Output the (X, Y) coordinate of the center of the cell containing the given text.  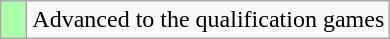
Advanced to the qualification games (208, 20)
